Extract the (X, Y) coordinate from the center of the cell holding the provided text.  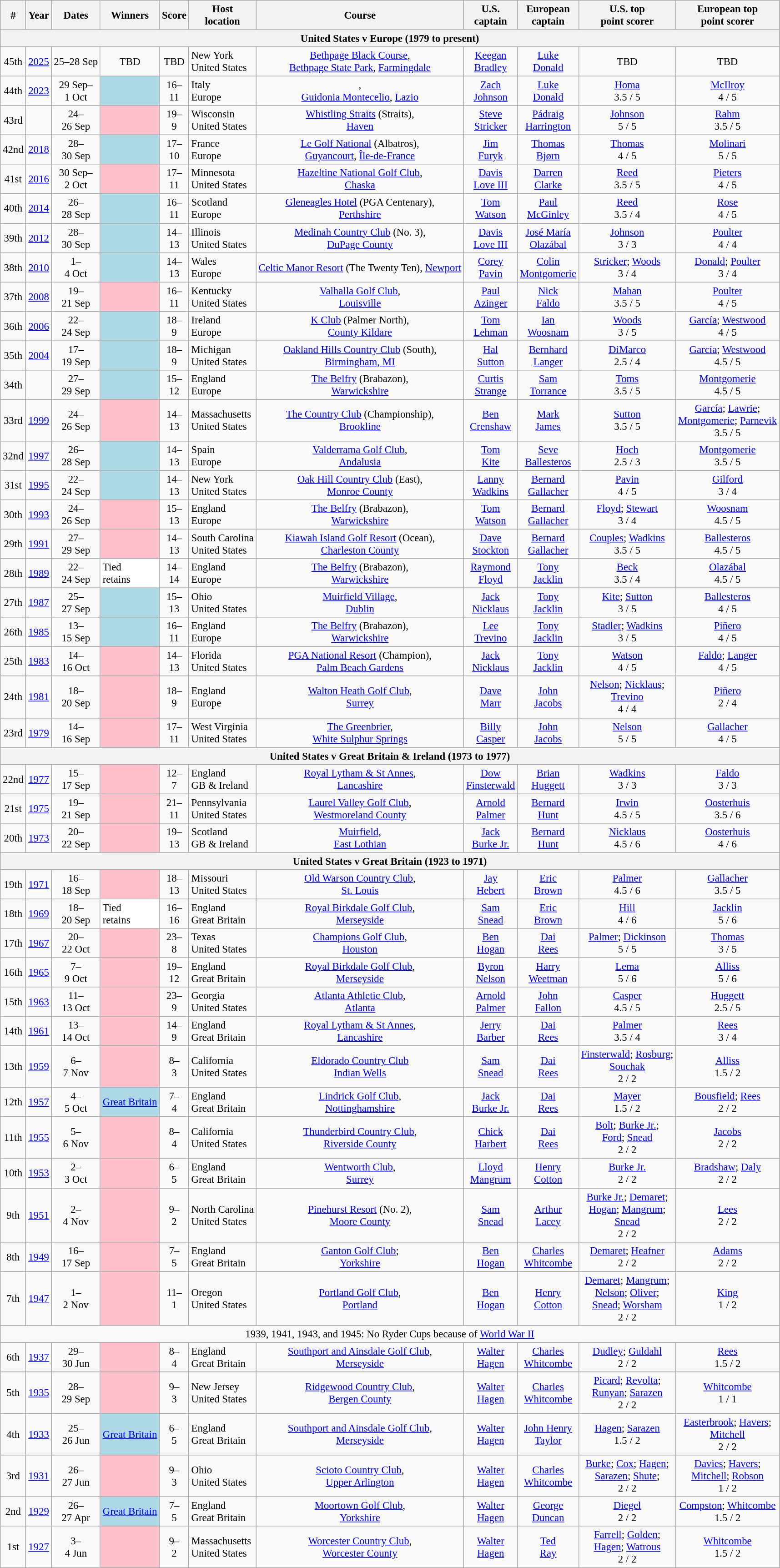
Kiawah Island Golf Resort (Ocean),Charleston County (360, 544)
Eldorado Country ClubIndian Wells (360, 1067)
36th (13, 326)
Year (39, 15)
16th (13, 973)
1949 (39, 1256)
IllinoisUnited States (222, 238)
Celtic Manor Resort (The Twenty Ten), Newport (360, 267)
ZachJohnson (491, 91)
Faldo; Langer4 / 5 (728, 661)
Jacklin5 / 6 (728, 913)
CurtisStrange (491, 385)
33rd (13, 420)
23–9 (175, 1002)
EnglandGB & Ireland (222, 779)
Oosterhuis3.5 / 6 (728, 809)
29th (13, 544)
1927 (39, 1547)
Rahm 3.5 / 5 (728, 120)
Score (175, 15)
25–28 Sep (75, 62)
Wadkins3 / 3 (627, 779)
TedRay (549, 1547)
Compston; Whitcombe1.5 / 2 (728, 1511)
15–12 (175, 385)
1981 (39, 697)
Hill4 / 6 (627, 913)
Stadler; Wadkins3 / 5 (627, 632)
1947 (39, 1298)
PaulAzinger (491, 297)
2–3 Oct (75, 1174)
PádraigHarrington (549, 120)
SeveBallesteros (549, 456)
PaulMcGinley (549, 208)
26th (13, 632)
Easterbrook; Havers; Mitchell2 / 2 (728, 1434)
1929 (39, 1511)
1965 (39, 973)
26–27 Apr (75, 1511)
U.S.captain (491, 15)
11th (13, 1138)
3rd (13, 1476)
ScotlandEurope (222, 208)
JayHebert (491, 884)
TomKite (491, 456)
Palmer; Dickinson5 / 5 (627, 943)
Portland Golf Club,Portland (360, 1298)
19–9 (175, 120)
Diegel2 / 2 (627, 1511)
Valhalla Golf Club,Louisville (360, 297)
1963 (39, 1002)
Oak Hill Country Club (East),Monroe County (360, 485)
1957 (39, 1103)
1969 (39, 913)
Ballesteros4 / 5 (728, 603)
25th (13, 661)
Whistling Straits (Straits),Haven (360, 120)
OregonUnited States (222, 1298)
13–14 Oct (75, 1032)
16–16 (175, 913)
TomLehman (491, 326)
42nd (13, 150)
2–4 Nov (75, 1215)
1933 (39, 1434)
1991 (39, 544)
2004 (39, 356)
WalesEurope (222, 267)
1953 (39, 1174)
Gallacher3.5 / 5 (728, 884)
HalSutton (491, 356)
2006 (39, 326)
11–1 (175, 1298)
JohnFallon (549, 1002)
The Greenbrier,White Sulphur Springs (360, 732)
14–16 Sep (75, 732)
45th (13, 62)
43rd (13, 120)
15th (13, 1002)
U.S. toppoint scorer (627, 15)
MarkJames (549, 420)
Winners (130, 15)
MichiganUnited States (222, 356)
30th (13, 515)
28th (13, 573)
DiMarco2.5 / 4 (627, 356)
1995 (39, 485)
1939, 1941, 1943, and 1945: No Ryder Cups because of World War II (390, 1334)
Demaret; Heafner2 / 2 (627, 1256)
West VirginiaUnited States (222, 732)
Valderrama Golf Club,Andalusia (360, 456)
2023 (39, 91)
Woosnam4.5 / 5 (728, 515)
1955 (39, 1138)
PennsylvaniaUnited States (222, 809)
2nd (13, 1511)
Gilford3 / 4 (728, 485)
20–22 Oct (75, 943)
Piñero4 / 5 (728, 632)
New JerseyUnited States (222, 1393)
Reed3.5 / 5 (627, 179)
2016 (39, 179)
Rose4 / 5 (728, 208)
Burke Jr.2 / 2 (627, 1174)
Pieters4 / 5 (728, 179)
SteveStricker (491, 120)
25–27 Sep (75, 603)
32nd (13, 456)
United States v Great Britain & Ireland (1973 to 1977) (390, 756)
South CarolinaUnited States (222, 544)
19–12 (175, 973)
FranceEurope (222, 150)
Oosterhuis4 / 6 (728, 838)
Gallacher4 / 5 (728, 732)
4–5 Oct (75, 1103)
MinnesotaUnited States (222, 179)
11–13 Oct (75, 1002)
44th (13, 91)
Rees3 / 4 (728, 1032)
Course (360, 15)
6th (13, 1357)
The Country Club (Championship),Brookline (360, 420)
2018 (39, 150)
KentuckyUnited States (222, 297)
Jacobs2 / 2 (728, 1138)
Palmer4.5 / 6 (627, 884)
García; Westwood4 / 5 (728, 326)
Bethpage Black Course,Bethpage State Park, Farmingdale (360, 62)
ChickHarbert (491, 1138)
23rd (13, 732)
Lindrick Golf Club,Nottinghamshire (360, 1103)
1989 (39, 573)
23–8 (175, 943)
MissouriUnited States (222, 884)
Alliss5 / 6 (728, 973)
Faldo3 / 3 (728, 779)
Nelson5 / 5 (627, 732)
14–9 (175, 1032)
1–2 Nov (75, 1298)
Dates (75, 15)
Davies; Havers; Mitchell; Robson1 / 2 (728, 1476)
TexasUnited States (222, 943)
BillyCasper (491, 732)
LannyWadkins (491, 485)
Atlanta Athletic Club,Atlanta (360, 1002)
3–4 Jun (75, 1547)
GeorgiaUnited States (222, 1002)
13–15 Sep (75, 632)
15–17 Sep (75, 779)
John HenryTaylor (549, 1434)
Gleneagles Hotel (PGA Centenary),Perthshire (360, 208)
Europeancaptain (549, 15)
King1 / 2 (728, 1298)
Bradshaw; Daly2 / 2 (728, 1174)
9th (13, 1215)
ThomasBjørn (549, 150)
2012 (39, 238)
Le Golf National (Albatros),Guyancourt, Île-de-France (360, 150)
GeorgeDuncan (549, 1511)
Worcester Country Club,Worcester County (360, 1547)
LloydMangrum (491, 1174)
20th (13, 838)
Hoch2.5 / 3 (627, 456)
SamTorrance (549, 385)
1987 (39, 603)
JerryBarber (491, 1032)
García; Lawrie;Montgomerie; Parnevik3.5 / 5 (728, 420)
1st (13, 1547)
ColinMontgomerie (549, 267)
Muirfield,East Lothian (360, 838)
North CarolinaUnited States (222, 1215)
Couples; Wadkins3.5 / 5 (627, 544)
41st (13, 179)
Thomas4 / 5 (627, 150)
European toppoint scorer (728, 15)
14–16 Oct (75, 661)
1931 (39, 1476)
Moortown Golf Club,Yorkshire (360, 1511)
Montgomerie3.5 / 5 (728, 456)
Thunderbird Country Club,Riverside County (360, 1138)
1983 (39, 661)
14th (13, 1032)
18–13 (175, 884)
1997 (39, 456)
CoreyPavin (491, 267)
19th (13, 884)
Ridgewood Country Club,Bergen County (360, 1393)
22nd (13, 779)
FloridaUnited States (222, 661)
ArthurLacey (549, 1215)
4th (13, 1434)
Piñero2 / 4 (728, 697)
17–19 Sep (75, 356)
Reed3.5 / 4 (627, 208)
16–18 Sep (75, 884)
1975 (39, 809)
BrianHuggett (549, 779)
Johnson3 / 3 (627, 238)
2010 (39, 267)
IanWoosnam (549, 326)
Alliss1.5 / 2 (728, 1067)
Laurel Valley Golf Club,Westmoreland County (360, 809)
Champions Golf Club,Houston (360, 943)
1985 (39, 632)
Poulter4 / 5 (728, 297)
Burke; Cox; Hagen; Sarazen; Shute; 2 / 2 (627, 1476)
2025 (39, 62)
Olazábal4.5 / 5 (728, 573)
DarrenClarke (549, 179)
K Club (Palmer North),County Kildare (360, 326)
García; Westwood4.5 / 5 (728, 356)
Finsterwald; Rosburg; Souchak2 / 2 (627, 1067)
35th (13, 356)
8th (13, 1256)
Woods3 / 5 (627, 326)
Wentworth Club,Surrey (360, 1174)
NickFaldo (549, 297)
DaveStockton (491, 544)
Rees1.5 / 2 (728, 1357)
SpainEurope (222, 456)
7–4 (175, 1103)
1967 (39, 943)
Molinari5 / 5 (728, 150)
10th (13, 1174)
Mahan3.5 / 5 (627, 297)
1961 (39, 1032)
# (13, 15)
Toms3.5 / 5 (627, 385)
17th (13, 943)
40th (13, 208)
7–9 Oct (75, 973)
United States v Europe (1979 to present) (390, 39)
6–7 Nov (75, 1067)
Casper4.5 / 5 (627, 1002)
1959 (39, 1067)
Oakland Hills Country Club (South),Birmingham, MI (360, 356)
25–26 Jun (75, 1434)
1973 (39, 838)
Old Warson Country Club,St. Louis (360, 884)
Donald; Poulter3 / 4 (728, 267)
13th (13, 1067)
LeeTrevino (491, 632)
KeeganBradley (491, 62)
HarryWeetman (549, 973)
Ballesteros4.5 / 5 (728, 544)
Nelson; Nicklaus; Trevino4 / 4 (627, 697)
ByronNelson (491, 973)
ItalyEurope (222, 91)
Muirfield Village,Dublin (360, 603)
Thomas3 / 5 (728, 943)
Nicklaus4.5 / 6 (627, 838)
18th (13, 913)
27th (13, 603)
Irwin4.5 / 5 (627, 809)
26–27 Jun (75, 1476)
12th (13, 1103)
José MaríaOlazábal (549, 238)
Demaret; Mangrum; Nelson; Oliver; Snead; Worsham2 / 2 (627, 1298)
31st (13, 485)
PGA National Resort (Champion),Palm Beach Gardens (360, 661)
1–4 Oct (75, 267)
Sutton3.5 / 5 (627, 420)
Medinah Country Club (No. 3),DuPage County (360, 238)
Beck3.5 / 4 (627, 573)
34th (13, 385)
37th (13, 297)
Lees2 / 2 (728, 1215)
RaymondFloyd (491, 573)
Whitcombe1.5 / 2 (728, 1547)
IrelandEurope (222, 326)
16–17 Sep (75, 1256)
Picard; Revolta; Runyan; Sarazen2 / 2 (627, 1393)
McIlroy 4 / 5 (728, 91)
BenCrenshaw (491, 420)
Floyd; Stewart3 / 4 (627, 515)
29–30 Jun (75, 1357)
Dudley; Guldahl2 / 2 (627, 1357)
Johnson 5 / 5 (627, 120)
Scioto Country Club,Upper Arlington (360, 1476)
ScotlandGB & Ireland (222, 838)
WisconsinUnited States (222, 120)
24th (13, 697)
Stricker; Woods3 / 4 (627, 267)
Palmer3.5 / 4 (627, 1032)
Homa 3.5 / 5 (627, 91)
Hazeltine National Golf Club,Chaska (360, 179)
Farrell; Golden; Hagen; Watrous2 / 2 (627, 1547)
Hagen; Sarazen1.5 / 2 (627, 1434)
5th (13, 1393)
Watson4 / 5 (627, 661)
Whitcombe1 / 1 (728, 1393)
Hostlocation (222, 15)
21st (13, 809)
,Guidonia Montecelio, Lazio (360, 91)
8–3 (175, 1067)
1951 (39, 1215)
29 Sep–1 Oct (75, 91)
12–7 (175, 779)
Bousfield; Rees2 / 2 (728, 1103)
7th (13, 1298)
2008 (39, 297)
Mayer1.5 / 2 (627, 1103)
20–22 Sep (75, 838)
1999 (39, 420)
Pinehurst Resort (No. 2),Moore County (360, 1215)
39th (13, 238)
Pavin4 / 5 (627, 485)
Walton Heath Golf Club,Surrey (360, 697)
Adams2 / 2 (728, 1256)
19–13 (175, 838)
JimFuryk (491, 150)
38th (13, 267)
1935 (39, 1393)
Bolt; Burke Jr.; Ford; Snead2 / 2 (627, 1138)
17–10 (175, 150)
1971 (39, 884)
Montgomerie4.5 / 5 (728, 385)
1993 (39, 515)
21–11 (175, 809)
1979 (39, 732)
Ganton Golf Club;Yorkshire (360, 1256)
5–6 Nov (75, 1138)
DaveMarr (491, 697)
2014 (39, 208)
DowFinsterwald (491, 779)
30 Sep–2 Oct (75, 179)
28–29 Sep (75, 1393)
Burke Jr.; Demaret; Hogan; Mangrum; Snead2 / 2 (627, 1215)
Kite; Sutton3 / 5 (627, 603)
Huggett2.5 / 5 (728, 1002)
Lema5 / 6 (627, 973)
United States v Great Britain (1923 to 1971) (390, 861)
Poulter4 / 4 (728, 238)
14–14 (175, 573)
1937 (39, 1357)
1977 (39, 779)
BernhardLanger (549, 356)
